Return (x, y) of the center of cell containing provided text 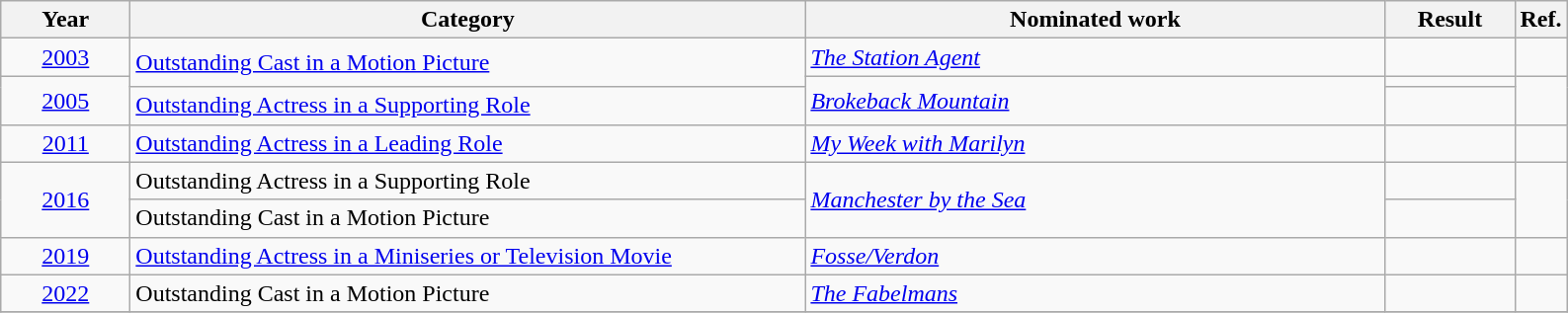
2022 (65, 293)
My Week with Marilyn (1095, 143)
The Station Agent (1095, 57)
Fosse/Verdon (1095, 256)
Year (65, 20)
Manchester by the Sea (1095, 199)
Brokeback Mountain (1095, 101)
Category (468, 20)
Result (1450, 20)
2011 (65, 143)
2003 (65, 57)
Outstanding Actress in a Leading Role (468, 143)
2016 (65, 199)
The Fabelmans (1095, 293)
2005 (65, 101)
2019 (65, 256)
Ref. (1541, 20)
Outstanding Actress in a Miniseries or Television Movie (468, 256)
Nominated work (1095, 20)
